From the cell containing the given text, extract its center point as [x, y] coordinate. 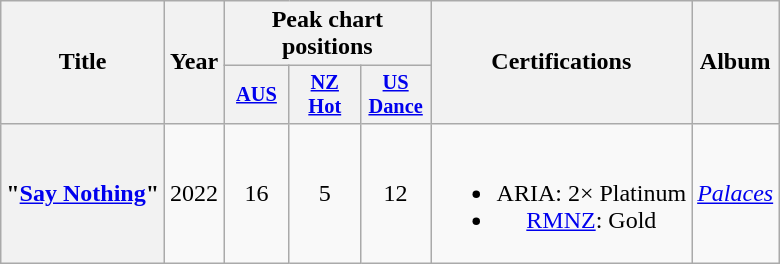
NZHot [324, 95]
12 [396, 193]
Certifications [562, 62]
16 [257, 193]
USDance [396, 95]
Year [194, 62]
AUS [257, 95]
2022 [194, 193]
Album [736, 62]
5 [324, 193]
ARIA: 2× PlatinumRMNZ: Gold [562, 193]
"Say Nothing" [83, 193]
Palaces [736, 193]
Title [83, 62]
Peak chart positions [328, 34]
